From the cell containing the given text, extract its center point as (X, Y) coordinate. 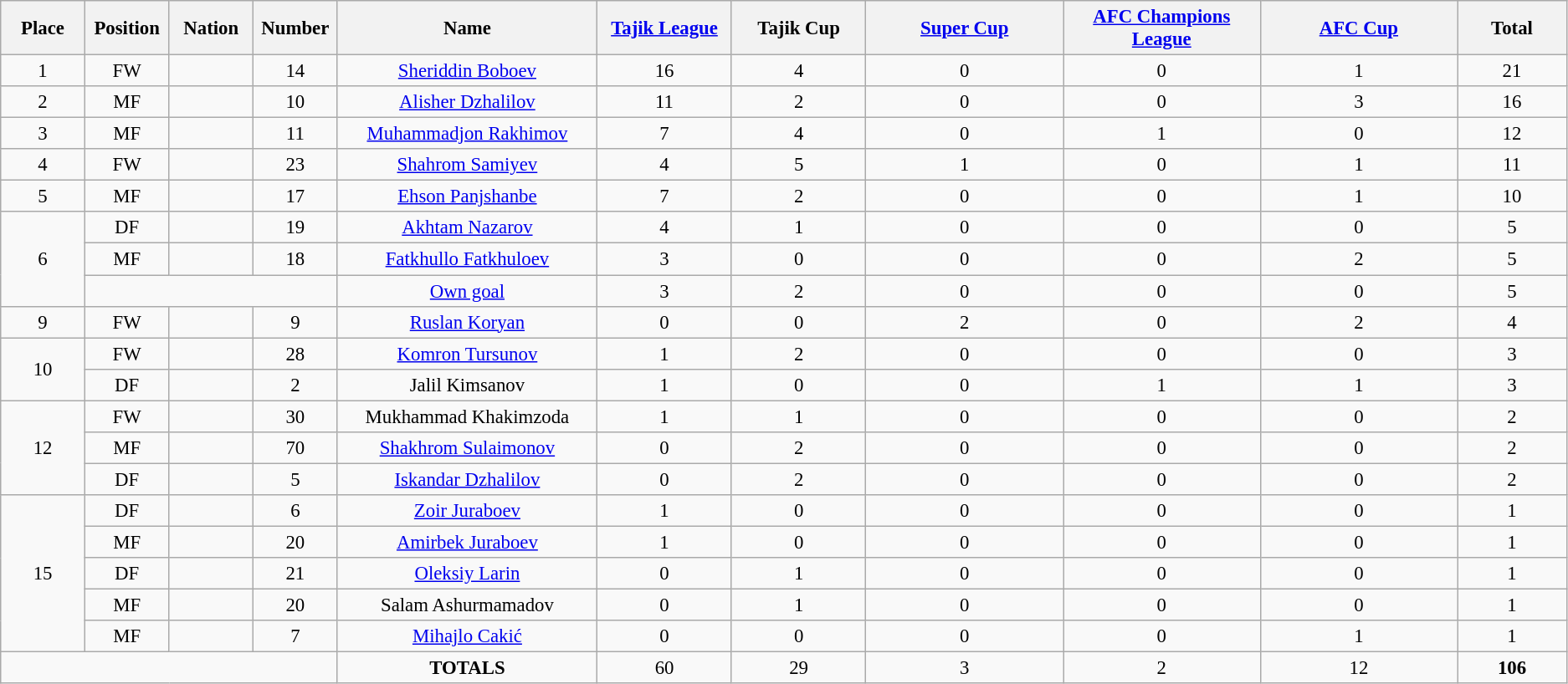
18 (296, 259)
Alisher Dzhalilov (467, 102)
60 (664, 668)
Akhtam Nazarov (467, 228)
Own goal (467, 291)
Jalil Kimsanov (467, 385)
Shahrom Samiyev (467, 165)
Mukhammad Khakimzoda (467, 416)
14 (296, 71)
Nation (211, 28)
Tajik Cup (798, 28)
AFC Cup (1359, 28)
15 (44, 574)
AFC Champions League (1161, 28)
30 (296, 416)
Iskandar Dzhalilov (467, 479)
TOTALS (467, 668)
23 (296, 165)
29 (798, 668)
Ehson Panjshanbe (467, 197)
Sheriddin Boboev (467, 71)
Ruslan Koryan (467, 322)
Total (1513, 28)
Amirbek Juraboev (467, 542)
Number (296, 28)
28 (296, 354)
19 (296, 228)
Salam Ashurmamadov (467, 605)
106 (1513, 668)
Tajik League (664, 28)
Mihajlo Cakić (467, 636)
Fatkhullo Fatkhuloev (467, 259)
Name (467, 28)
Komron Tursunov (467, 354)
Place (44, 28)
Position (127, 28)
Zoir Juraboev (467, 511)
Oleksiy Larin (467, 574)
17 (296, 197)
Super Cup (965, 28)
Shakhrom Sulaimonov (467, 448)
70 (296, 448)
Muhammadjon Rakhimov (467, 134)
